Determine the (X, Y) coordinate at the center of the cell enclosing the given text.  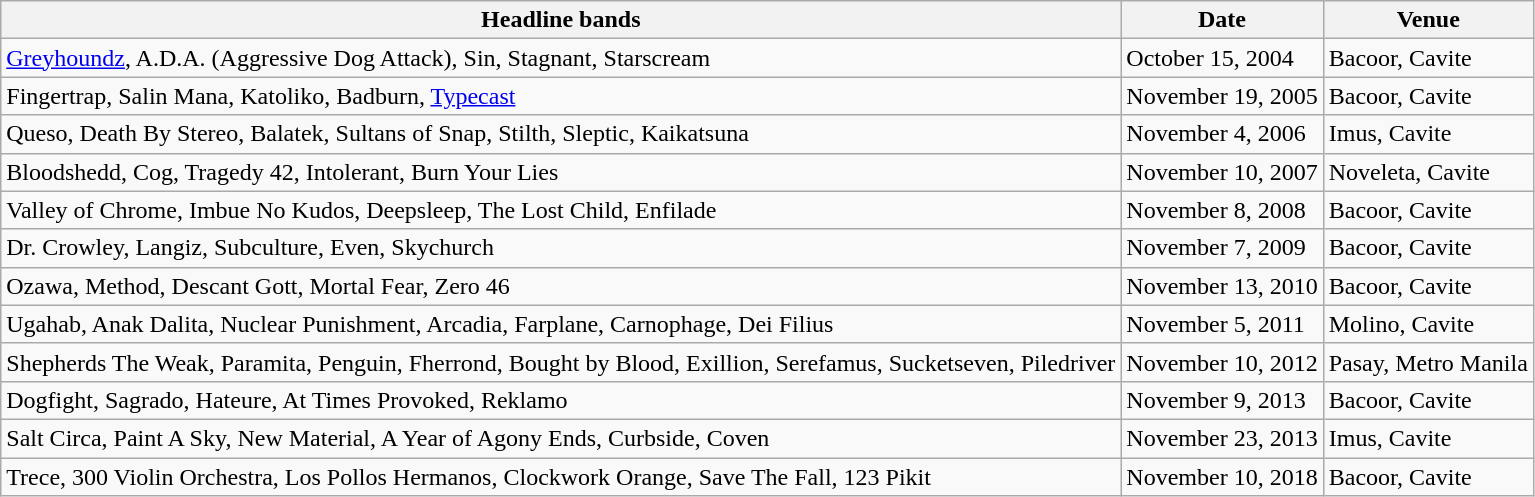
Fingertrap, Salin Mana, Katoliko, Badburn, Typecast (561, 96)
Venue (1428, 20)
November 10, 2018 (1222, 477)
Molino, Cavite (1428, 324)
November 10, 2012 (1222, 362)
November 23, 2013 (1222, 438)
Valley of Chrome, Imbue No Kudos, Deepsleep, The Lost Child, Enfilade (561, 210)
Noveleta, Cavite (1428, 172)
Pasay, Metro Manila (1428, 362)
Dogfight, Sagrado, Hateure, At Times Provoked, Reklamo (561, 400)
Trece, 300 Violin Orchestra, Los Pollos Hermanos, Clockwork Orange, Save The Fall, 123 Pikit (561, 477)
Date (1222, 20)
Ozawa, Method, Descant Gott, Mortal Fear, Zero 46 (561, 286)
November 8, 2008 (1222, 210)
October 15, 2004 (1222, 58)
Queso, Death By Stereo, Balatek, Sultans of Snap, Stilth, Sleptic, Kaikatsuna (561, 134)
November 7, 2009 (1222, 248)
Ugahab, Anak Dalita, Nuclear Punishment, Arcadia, Farplane, Carnophage, Dei Filius (561, 324)
November 4, 2006 (1222, 134)
Shepherds The Weak, Paramita, Penguin, Fherrond, Bought by Blood, Exillion, Serefamus, Sucketseven, Piledriver (561, 362)
Dr. Crowley, Langiz, Subculture, Even, Skychurch (561, 248)
November 13, 2010 (1222, 286)
Salt Circa, Paint A Sky, New Material, A Year of Agony Ends, Curbside, Coven (561, 438)
November 19, 2005 (1222, 96)
November 9, 2013 (1222, 400)
Greyhoundz, A.D.A. (Aggressive Dog Attack), Sin, Stagnant, Starscream (561, 58)
November 10, 2007 (1222, 172)
Headline bands (561, 20)
November 5, 2011 (1222, 324)
Bloodshedd, Cog, Tragedy 42, Intolerant, Burn Your Lies (561, 172)
